Determine the (X, Y) coordinate at the center of the cell enclosing the given text.  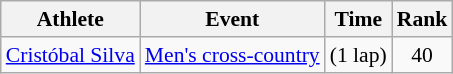
Time (358, 19)
Cristóbal Silva (70, 55)
Rank (422, 19)
40 (422, 55)
Event (232, 19)
Athlete (70, 19)
(1 lap) (358, 55)
Men's cross-country (232, 55)
